Pinpoint the cell where the given text exists, returning its (x, y) midpoint coordinate. 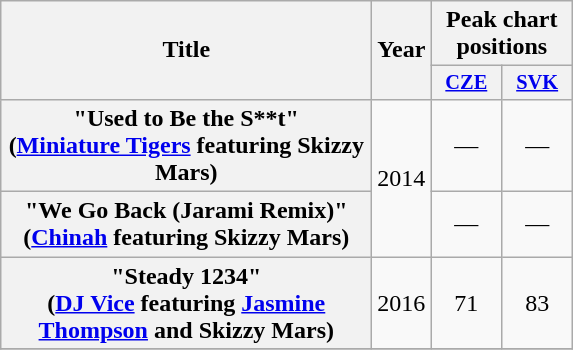
2016 (402, 303)
CZE (466, 83)
71 (466, 303)
Title (186, 50)
Year (402, 50)
Peak chart positions (502, 34)
2014 (402, 178)
"Steady 1234"(DJ Vice featuring Jasmine Thompson and Skizzy Mars) (186, 303)
83 (538, 303)
"Used to Be the S**t"(Miniature Tigers featuring Skizzy Mars) (186, 145)
"We Go Back (Jarami Remix)"(Chinah featuring Skizzy Mars) (186, 224)
SVK (538, 83)
